Locate the cell with the specified text and output its [x, y] center coordinate. 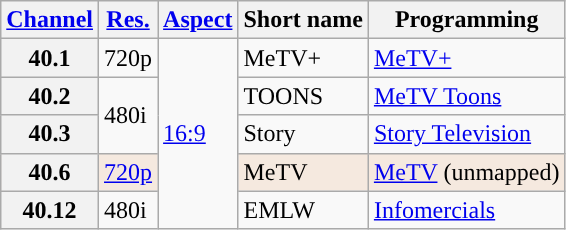
Story [303, 134]
Infomercials [466, 210]
Programming [466, 20]
16:9 [198, 134]
MeTV [303, 172]
Res. [128, 20]
EMLW [303, 210]
40.3 [50, 134]
40.6 [50, 172]
Aspect [198, 20]
Story Television [466, 134]
TOONS [303, 96]
Short name [303, 20]
40.2 [50, 96]
40.12 [50, 210]
Channel [50, 20]
MeTV Toons [466, 96]
40.1 [50, 58]
MeTV (unmapped) [466, 172]
